Return the [X, Y] coordinate for the center point of the cell that contains the specified text.  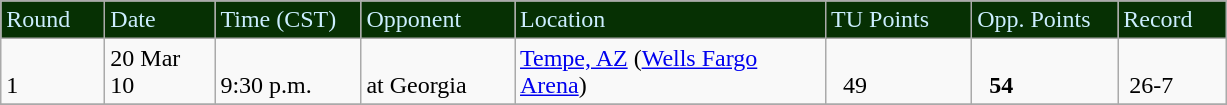
49 [899, 72]
20 Mar 10 [160, 72]
Date [160, 20]
Location [670, 20]
TU Points [899, 20]
54 [1045, 72]
Opp. Points [1045, 20]
Opponent [438, 20]
26-7 [1172, 72]
Tempe, AZ (Wells Fargo Arena) [670, 72]
Time (CST) [288, 20]
Record [1172, 20]
at Georgia [438, 72]
1 [53, 72]
9:30 p.m. [288, 72]
Round [53, 20]
